From the cell containing the given text, extract its center point as [x, y] coordinate. 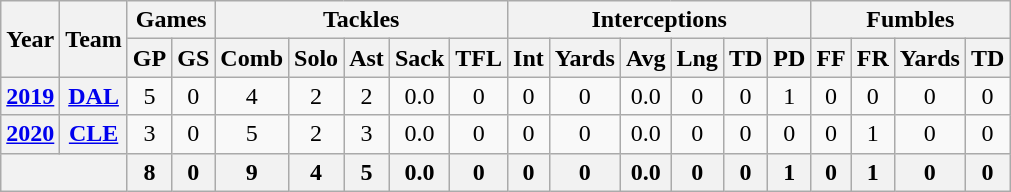
GS [194, 58]
Team [94, 39]
Solo [316, 58]
Tackles [362, 20]
2020 [30, 134]
Int [529, 58]
Year [30, 39]
Comb [252, 58]
DAL [94, 96]
Interceptions [660, 20]
FR [872, 58]
2019 [30, 96]
GP [149, 58]
Avg [646, 58]
Fumbles [910, 20]
CLE [94, 134]
8 [149, 172]
9 [252, 172]
Games [170, 20]
Lng [697, 58]
TFL [479, 58]
FF [831, 58]
PD [790, 58]
Sack [419, 58]
Ast [367, 58]
